Return the [x, y] coordinate for the center point of the cell that contains the specified text.  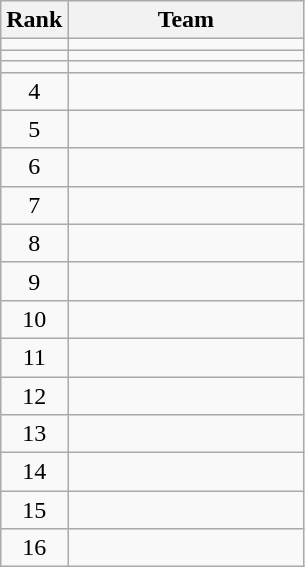
4 [34, 91]
8 [34, 243]
5 [34, 129]
15 [34, 510]
Team [186, 20]
9 [34, 281]
10 [34, 319]
11 [34, 357]
16 [34, 548]
6 [34, 167]
14 [34, 472]
Rank [34, 20]
12 [34, 395]
7 [34, 205]
13 [34, 434]
